Return the (X, Y) coordinate for the center point of the cell that contains the specified text.  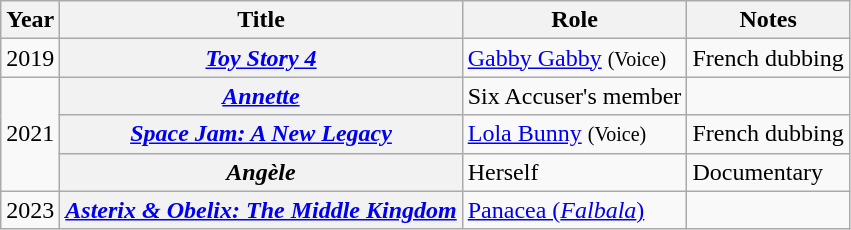
Asterix & Obelix: The Middle Kingdom (261, 210)
2021 (30, 134)
Lola Bunny (Voice) (574, 134)
Six Accuser's member (574, 96)
2019 (30, 58)
Role (574, 20)
Documentary (768, 172)
Angèle (261, 172)
Space Jam: A New Legacy (261, 134)
Herself (574, 172)
Panacea (Falbala) (574, 210)
2023 (30, 210)
Notes (768, 20)
Year (30, 20)
Annette (261, 96)
Toy Story 4 (261, 58)
Gabby Gabby (Voice) (574, 58)
Title (261, 20)
